Output the [X, Y] coordinate of the center of the cell containing the given text.  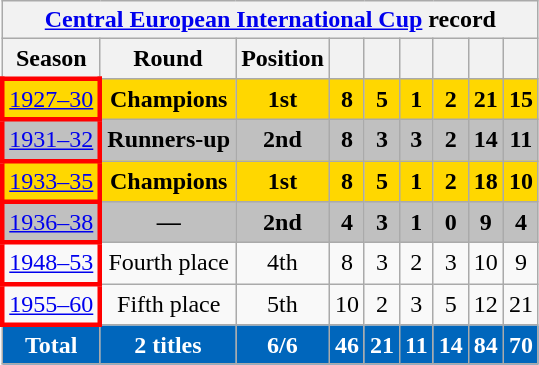
Total [51, 345]
Central European International Cup record [270, 20]
Runners-up [168, 140]
70 [520, 345]
1927–30 [51, 98]
1931–32 [51, 140]
Round [168, 59]
Season [51, 59]
Fourth place [168, 264]
46 [346, 345]
1933–35 [51, 180]
— [168, 222]
Fifth place [168, 304]
18 [486, 180]
84 [486, 345]
5th [283, 304]
1948–53 [51, 264]
2 titles [168, 345]
1955–60 [51, 304]
6/6 [283, 345]
15 [520, 98]
1936–38 [51, 222]
12 [486, 304]
Position [283, 59]
0 [450, 222]
4th [283, 264]
